Capture the cell that displays the provided text and extract its (X, Y) central coordinate. 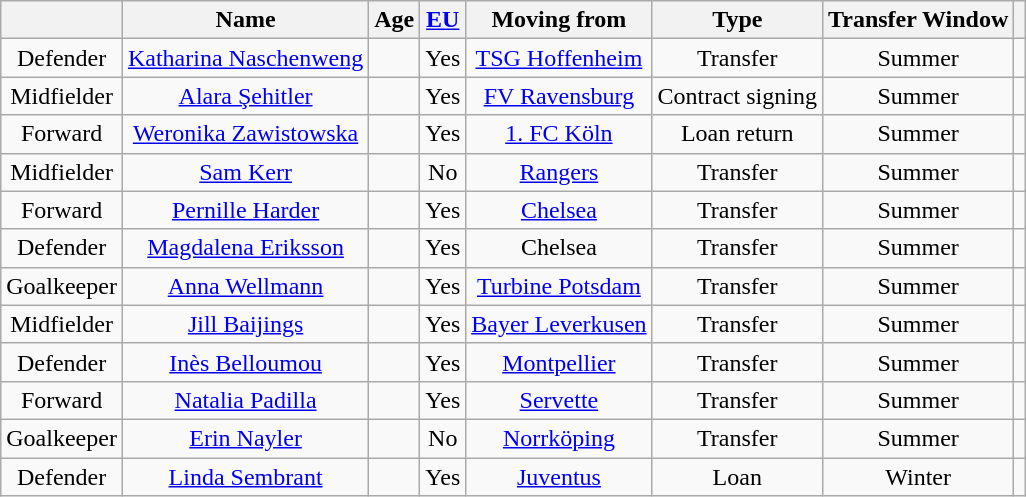
Montpellier (559, 362)
Winter (918, 477)
Age (394, 20)
EU (443, 20)
Juventus (559, 477)
1. FC Köln (559, 134)
Alara Şehitler (245, 96)
Natalia Padilla (245, 400)
Anna Wellmann (245, 286)
Sam Kerr (245, 172)
Pernille Harder (245, 210)
Loan return (737, 134)
Servette (559, 400)
Katharina Naschenweng (245, 58)
Rangers (559, 172)
Name (245, 20)
Moving from (559, 20)
Bayer Leverkusen (559, 324)
Type (737, 20)
Norrköping (559, 438)
FV Ravensburg (559, 96)
Erin Nayler (245, 438)
Jill Baijings (245, 324)
Inès Belloumou (245, 362)
Linda Sembrant (245, 477)
Transfer Window (918, 20)
Turbine Potsdam (559, 286)
Weronika Zawistowska (245, 134)
Loan (737, 477)
TSG Hoffenheim (559, 58)
Magdalena Eriksson (245, 248)
Contract signing (737, 96)
